Search for the cell housing the specified text and yield its [X, Y] center coordinate. 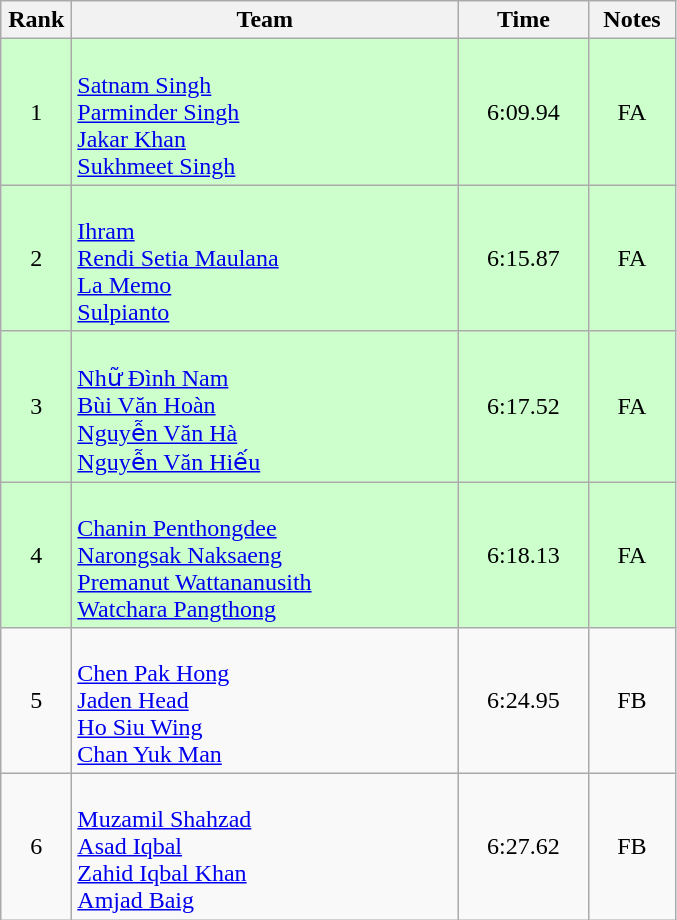
6:24.95 [524, 701]
5 [36, 701]
Chen Pak HongJaden HeadHo Siu WingChan Yuk Man [265, 701]
Chanin PenthongdeeNarongsak NaksaengPremanut WattananusithWatchara Pangthong [265, 555]
2 [36, 258]
6:09.94 [524, 112]
Nhữ Đình NamBùi Văn HoànNguyễn Văn HàNguyễn Văn Hiếu [265, 406]
6:17.52 [524, 406]
1 [36, 112]
IhramRendi Setia MaulanaLa MemoSulpianto [265, 258]
Time [524, 20]
Satnam SinghParminder SinghJakar KhanSukhmeet Singh [265, 112]
Notes [632, 20]
4 [36, 555]
Rank [36, 20]
6:27.62 [524, 847]
Team [265, 20]
Muzamil ShahzadAsad IqbalZahid Iqbal KhanAmjad Baig [265, 847]
6:18.13 [524, 555]
6 [36, 847]
3 [36, 406]
6:15.87 [524, 258]
